Locate the cell with the specified text and output its [X, Y] center coordinate. 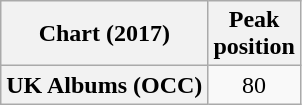
80 [254, 85]
Peakposition [254, 34]
Chart (2017) [104, 34]
UK Albums (OCC) [104, 85]
